Extract the (x, y) coordinate from the center of the cell holding the provided text.  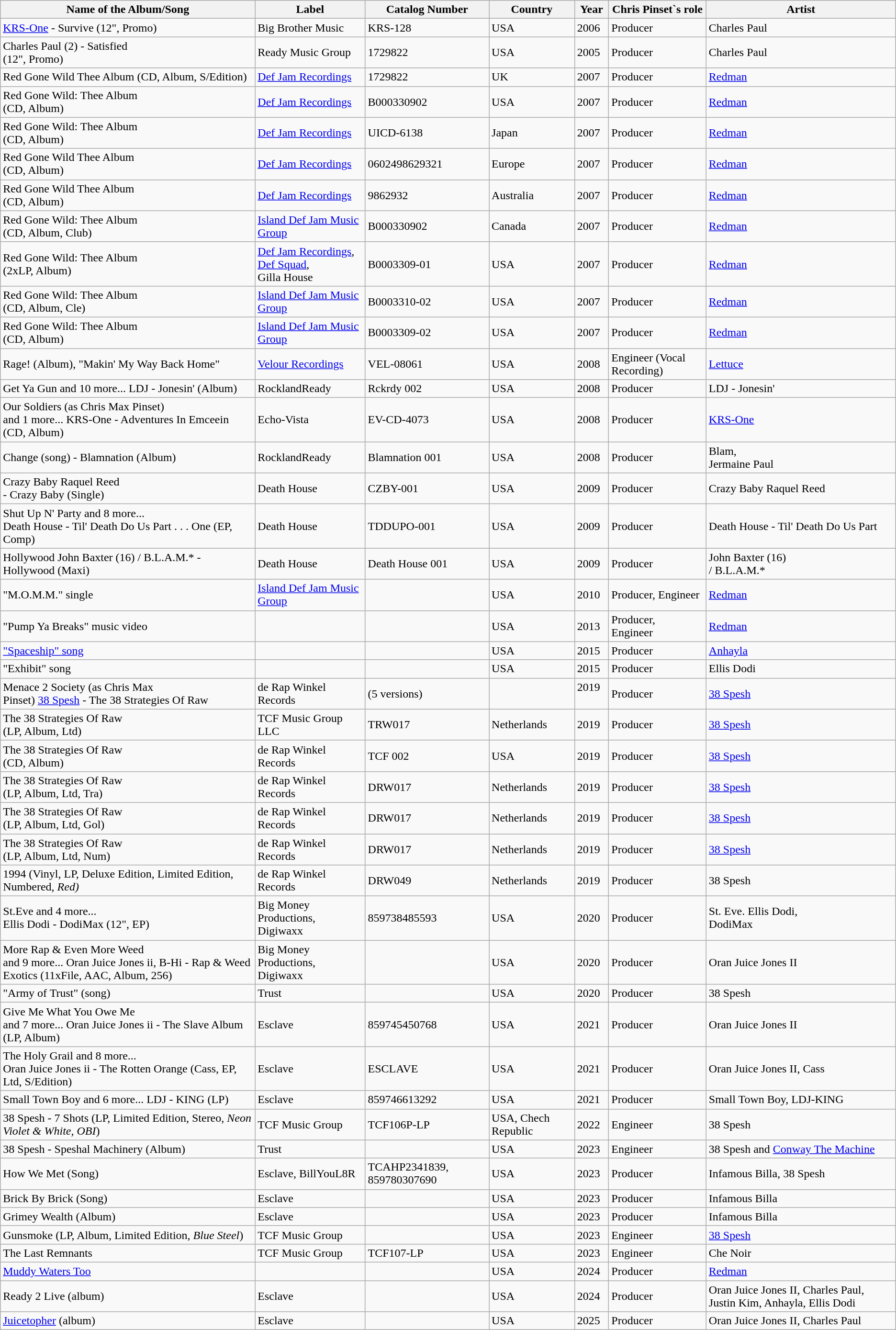
Catalog Number (427, 10)
TCF106P-LP (427, 1124)
TRW017 (427, 725)
Lettuce (801, 364)
Menace 2 Society (as Chris MaxPinset) 38 Spesh - The 38 Strategies Of Raw (128, 693)
Def Jam Recordings,Def Squad,Gilla House (310, 264)
Brick By Brick (Song) (128, 1198)
Blam,Jermaine Paul (801, 458)
LDJ - Jonesin' (801, 389)
Small Town Boy and 6 more... LDJ - KING (LP) (128, 1100)
The 38 Strategies Of Raw(LP, Album, Ltd) (128, 725)
Red Gone Wild Thee Album (CD, Album, S/Edition) (128, 77)
2005 (592, 53)
"M.O.M.M." single (128, 595)
KRS-One (801, 420)
Death House - Til' Death Do Us Part (801, 526)
Our Soldiers (as Chris Max Pinset)and 1 more... KRS-One - Adventures In Emceein (CD, Album) (128, 420)
9862932 (427, 195)
Death House 001 (427, 564)
Producer,Engineer (658, 626)
Velour Recordings (310, 364)
Japan (532, 133)
Producer, Engineer (658, 595)
Canada (532, 226)
859746613292 (427, 1100)
Artist (801, 10)
TCF 002 (427, 755)
St. Eve. Ellis Dodi,DodiMax (801, 918)
Infamous Billa, 38 Spesh (801, 1174)
2010 (592, 595)
2025 (592, 1321)
TCF Music Group LLC (310, 725)
Australia (532, 195)
St.Eve and 4 more...Ellis Dodi - DodiMax (12", EP) (128, 918)
1994 (Vinyl, LP, Deluxe Edition, Limited Edition, Numbered, Red) (128, 881)
Year (592, 10)
Ready Music Group (310, 53)
Oran Juice Jones II, Charles Paul, Justin Kim, Anhayla, Ellis Dodi (801, 1296)
Grimey Wealth (Album) (128, 1217)
CZBY-001 (427, 488)
Country (532, 10)
Red Gone Wild: Thee Album(CD, Album, Club) (128, 226)
Change (song) - Blamnation (Album) (128, 458)
Oran Juice Jones II, Charles Paul (801, 1321)
B0003309-02 (427, 332)
(5 versions) (427, 693)
"Spaceship" song (128, 651)
Get Ya Gun and 10 more... LDJ - Jonesin' (Album) (128, 389)
Blamnation 001 (427, 458)
John Baxter (16)/ B.L.A.M.* (801, 564)
Label (310, 10)
Che Noir (801, 1253)
The 38 Strategies Of Raw(CD, Album) (128, 755)
The 38 Strategies Of Raw(LP, Album, Ltd, Num) (128, 849)
Rage! (Album), "Makin' My Way Back Home" (128, 364)
Shut Up N' Party and 8 more...Death House - Til' Death Do Us Part . . . One (EP, Comp) (128, 526)
KRS-128 (427, 28)
The 38 Strategies Of Raw(LP, Album, Ltd, Gol) (128, 818)
TCAHP2341839, 859780307690 (427, 1174)
ESCLAVE (427, 1069)
Rckrdy 002 (427, 389)
Crazy Baby Raquel Reed (801, 488)
DRW049 (427, 881)
EV-CD-4073 (427, 420)
KRS-One - Survive (12", Promo) (128, 28)
Esclave, BillYouL8R (310, 1174)
Gunsmoke (LP, Album, Limited Edition, Blue Steel) (128, 1235)
Muddy Waters Too (128, 1271)
Anhayla (801, 651)
Echo-Vista (310, 420)
38 Spesh - 7 Shots (LP, Limited Edition, Stereo, Neon Violet & White, OBI) (128, 1124)
More Rap & Even More Weedand 9 more... Oran Juice Jones ii, B-Hi - Rap & Weed Exotics (11xFile, AAC, Album, 256) (128, 962)
The Holy Grail and 8 more...Oran Juice Jones ii - The Rotten Orange (Cass, EP, Ltd, S/Edition) (128, 1069)
"Exhibit" song (128, 669)
The 38 Strategies Of Raw(LP, Album, Ltd, Tra) (128, 787)
2013 (592, 626)
2006 (592, 28)
Oran Juice Jones II, Cass (801, 1069)
Crazy Baby Raquel Reed- Crazy Baby (Single) (128, 488)
38 Spesh and Conway The Machine (801, 1149)
B0003310-02 (427, 302)
Name of the Album/Song (128, 10)
Ready 2 Live (album) (128, 1296)
Engineer (Vocal Recording) (658, 364)
Big Brother Music (310, 28)
TDDUPO-001 (427, 526)
859738485593 (427, 918)
Small Town Boy, LDJ-KING (801, 1100)
2022 (592, 1124)
TCF107-LP (427, 1253)
Charles Paul (2) - Satisfied(12", Promo) (128, 53)
UK (532, 77)
Juicetopher (album) (128, 1321)
"Army of Trust" (song) (128, 993)
Give Me What You Owe Meand 7 more... Oran Juice Jones ii - The Slave Album (LP, Album) (128, 1025)
859745450768 (427, 1025)
Europe (532, 164)
How We Met (Song) (128, 1174)
38 Spesh - Speshal Machinery (Album) (128, 1149)
Red Gone Wild: Thee Album(CD, Album, Cle) (128, 302)
Chris Pinset`s role (658, 10)
0602498629321 (427, 164)
VEL-08061 (427, 364)
Red Gone Wild: Thee Album(2xLP, Album) (128, 264)
UICD-6138 (427, 133)
Hollywood John Baxter (16) / B.L.A.M.* - Hollywood (Maxi) (128, 564)
B0003309-01 (427, 264)
Ellis Dodi (801, 669)
The Last Remnants (128, 1253)
USA, Chech Republic (532, 1124)
"Pump Ya Breaks" music video (128, 626)
